Return the [x, y] coordinate for the center point of the cell that contains the specified text.  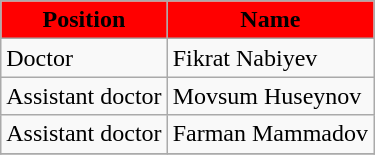
Position [84, 20]
Fikrat Nabiyev [270, 58]
Doctor [84, 58]
Name [270, 20]
Movsum Huseynov [270, 96]
Farman Mammadov [270, 134]
